Detect which cell encompasses the target text, then output its (X, Y) center coordinate. 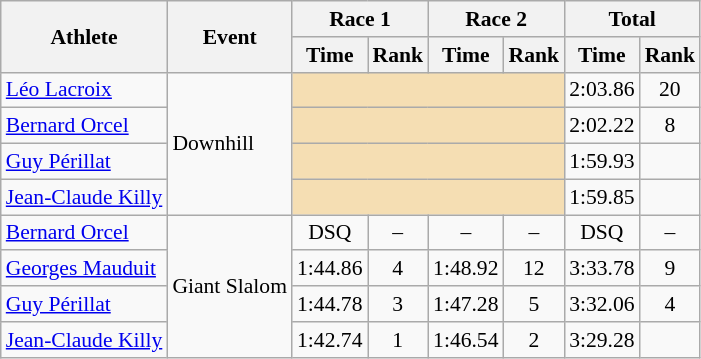
2:03.86 (602, 90)
1:47.28 (466, 304)
Event (230, 36)
1:44.78 (330, 304)
Giant Slalom (230, 286)
Downhill (230, 143)
Georges Mauduit (84, 269)
Race 1 (360, 19)
2:02.22 (602, 126)
3:29.28 (602, 340)
1:59.85 (602, 197)
1:46.54 (466, 340)
1 (398, 340)
Athlete (84, 36)
Race 2 (496, 19)
1:44.86 (330, 269)
20 (670, 90)
1:59.93 (602, 162)
3 (398, 304)
Total (632, 19)
8 (670, 126)
Léo Lacroix (84, 90)
12 (534, 269)
5 (534, 304)
1:48.92 (466, 269)
2 (534, 340)
1:42.74 (330, 340)
3:33.78 (602, 269)
3:32.06 (602, 304)
9 (670, 269)
